Identify which cell holds the provided text, then report its [X, Y] central coordinate. 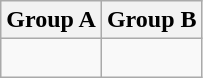
Group A [52, 20]
Group B [152, 20]
